Determine the [x, y] coordinate at the center of the cell enclosing the given text.  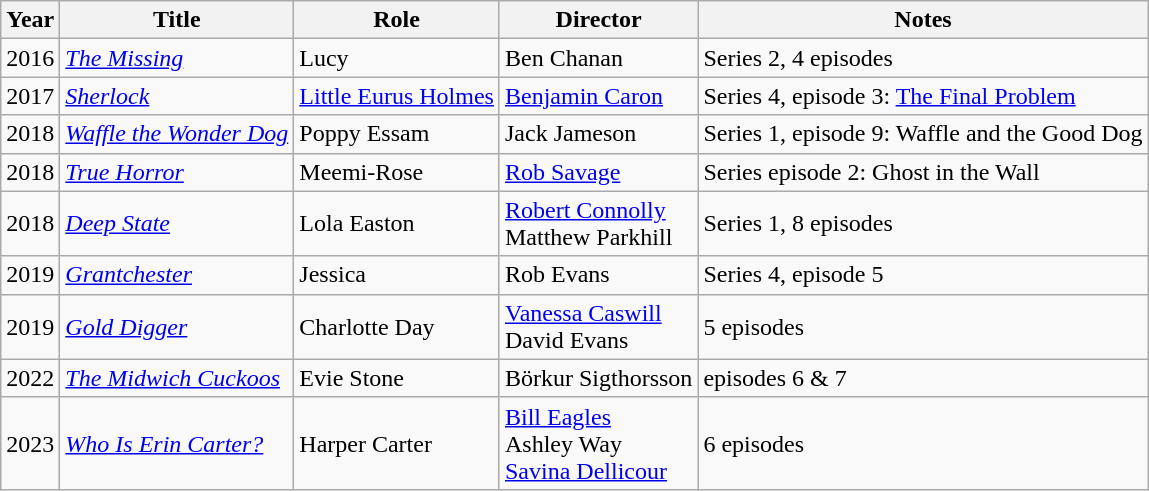
Sherlock [177, 96]
Series 1, episode 9: Waffle and the Good Dog [923, 134]
Series 1, 8 episodes [923, 224]
Deep State [177, 224]
Role [397, 20]
Vanessa CaswillDavid Evans [598, 326]
Jessica [397, 275]
Ben Chanan [598, 58]
Lola Easton [397, 224]
Bill EaglesAshley Way Savina Dellicour [598, 443]
6 episodes [923, 443]
Grantchester [177, 275]
Year [30, 20]
Charlotte Day [397, 326]
True Horror [177, 172]
Title [177, 20]
2016 [30, 58]
2023 [30, 443]
Poppy Essam [397, 134]
2017 [30, 96]
Börkur Sigthorsson [598, 378]
Evie Stone [397, 378]
episodes 6 & 7 [923, 378]
Director [598, 20]
2022 [30, 378]
Rob Savage [598, 172]
Series episode 2: Ghost in the Wall [923, 172]
Rob Evans [598, 275]
Series 4, episode 5 [923, 275]
Series 2, 4 episodes [923, 58]
The Midwich Cuckoos [177, 378]
Lucy [397, 58]
Jack Jameson [598, 134]
The Missing [177, 58]
Robert ConnollyMatthew Parkhill [598, 224]
Waffle the Wonder Dog [177, 134]
Notes [923, 20]
Gold Digger [177, 326]
Benjamin Caron [598, 96]
Who Is Erin Carter? [177, 443]
Harper Carter [397, 443]
5 episodes [923, 326]
Series 4, episode 3: The Final Problem [923, 96]
Meemi-Rose [397, 172]
Little Eurus Holmes [397, 96]
